Capture the cell that displays the provided text and extract its [X, Y] central coordinate. 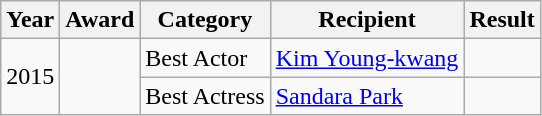
Best Actress [205, 96]
Result [502, 20]
2015 [30, 77]
Best Actor [205, 58]
Award [100, 20]
Kim Young-kwang [367, 58]
Category [205, 20]
Sandara Park [367, 96]
Recipient [367, 20]
Year [30, 20]
